Locate the cell with the specified text and output its (X, Y) center coordinate. 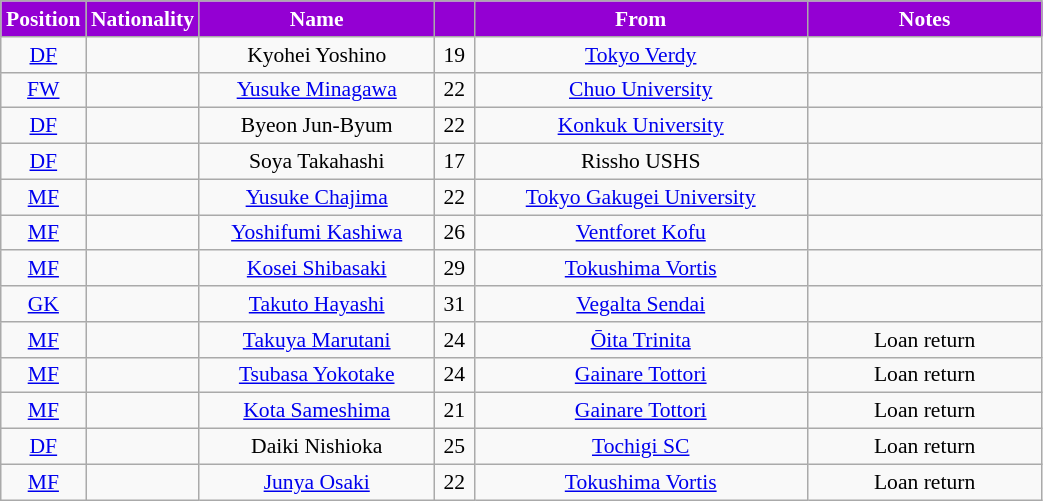
FW (44, 90)
Yusuke Chajima (316, 197)
Junya Osaki (316, 482)
Tokyo Gakugei University (640, 197)
Yusuke Minagawa (316, 90)
21 (454, 411)
Ōita Trinita (640, 340)
25 (454, 447)
Kyohei Yoshino (316, 55)
26 (454, 233)
Nationality (142, 19)
Takuto Hayashi (316, 304)
Kota Sameshima (316, 411)
Konkuk University (640, 126)
From (640, 19)
Byeon Jun-Byum (316, 126)
GK (44, 304)
19 (454, 55)
Takuya Marutani (316, 340)
17 (454, 162)
Kosei Shibasaki (316, 269)
29 (454, 269)
Position (44, 19)
31 (454, 304)
Tochigi SC (640, 447)
Notes (924, 19)
Tokyo Verdy (640, 55)
Tsubasa Yokotake (316, 375)
Soya Takahashi (316, 162)
Yoshifumi Kashiwa (316, 233)
Ventforet Kofu (640, 233)
Rissho USHS (640, 162)
Chuo University (640, 90)
Name (316, 19)
Vegalta Sendai (640, 304)
Daiki Nishioka (316, 447)
